Identify which cell holds the provided text, then report its [x, y] central coordinate. 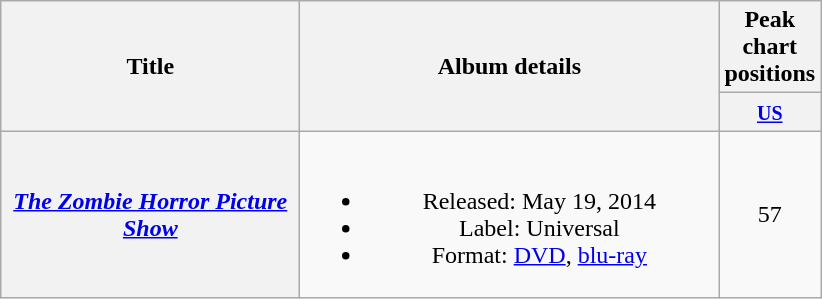
57 [770, 214]
Title [150, 66]
Released: May 19, 2014Label: UniversalFormat: DVD, blu-ray [510, 214]
The Zombie Horror Picture Show [150, 214]
US [770, 112]
Album details [510, 66]
Peak chart positions [770, 47]
